Scan for the cell matching the given text and deliver its [X, Y] coordinate at center. 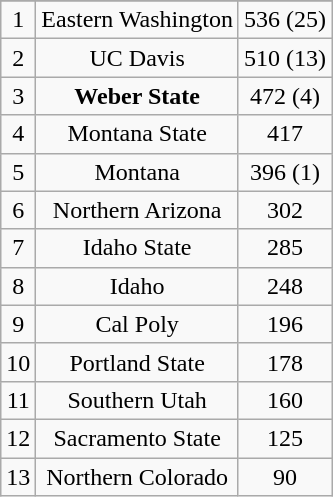
Weber State [138, 96]
1 [18, 20]
Idaho State [138, 248]
125 [284, 438]
160 [284, 400]
3 [18, 96]
6 [18, 210]
Portland State [138, 362]
Montana State [138, 134]
510 (13) [284, 58]
417 [284, 134]
2 [18, 58]
9 [18, 324]
12 [18, 438]
248 [284, 286]
196 [284, 324]
Southern Utah [138, 400]
10 [18, 362]
302 [284, 210]
UC Davis [138, 58]
Eastern Washington [138, 20]
472 (4) [284, 96]
285 [284, 248]
7 [18, 248]
90 [284, 477]
536 (25) [284, 20]
13 [18, 477]
Cal Poly [138, 324]
178 [284, 362]
396 (1) [284, 172]
Idaho [138, 286]
8 [18, 286]
Northern Colorado [138, 477]
11 [18, 400]
4 [18, 134]
Montana [138, 172]
5 [18, 172]
Sacramento State [138, 438]
Northern Arizona [138, 210]
